Capture the cell that displays the provided text and extract its (X, Y) central coordinate. 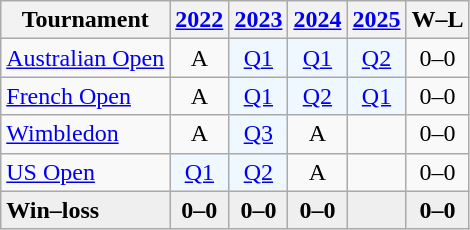
2025 (376, 20)
Wimbledon (86, 134)
2024 (318, 20)
W–L (438, 20)
2023 (258, 20)
Win–loss (86, 210)
Australian Open (86, 58)
Tournament (86, 20)
2022 (200, 20)
US Open (86, 172)
Q3 (258, 134)
French Open (86, 96)
